From the cell containing the given text, extract its center point as [x, y] coordinate. 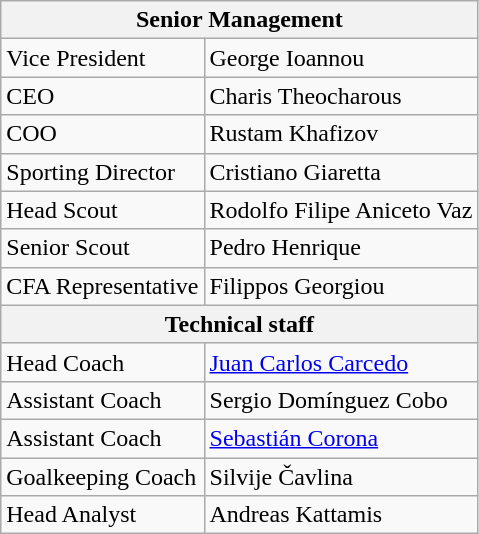
Andreas Kattamis [341, 515]
COO [102, 134]
Rustam Khafizov [341, 134]
George Ioannou [341, 58]
Cristiano Giaretta [341, 172]
Head Analyst [102, 515]
Senior Scout [102, 248]
Goalkeeping Coach [102, 477]
Juan Carlos Carcedo [341, 362]
Silvije Čavlina [341, 477]
Charis Theocharous [341, 96]
CFA Representative [102, 286]
Head Scout [102, 210]
Pedro Henrique [341, 248]
Filippos Georgiou [341, 286]
Sporting Director [102, 172]
Sergio Domínguez Cobo [341, 400]
Head Coach [102, 362]
Technical staff [240, 324]
CEO [102, 96]
Rodolfo Filipe Aniceto Vaz [341, 210]
Sebastián Corona [341, 438]
Vice President [102, 58]
Senior Management [240, 20]
